Search for the cell housing the specified text and yield its [X, Y] center coordinate. 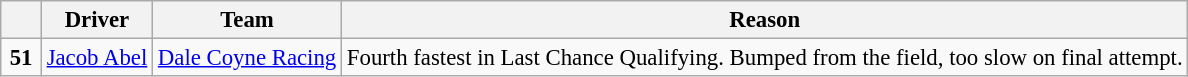
Fourth fastest in Last Chance Qualifying. Bumped from the field, too slow on final attempt. [765, 58]
Dale Coyne Racing [248, 58]
51 [22, 58]
Jacob Abel [96, 58]
Driver [96, 20]
Reason [765, 20]
Team [248, 20]
